Scan for the cell matching the given text and deliver its (X, Y) coordinate at center. 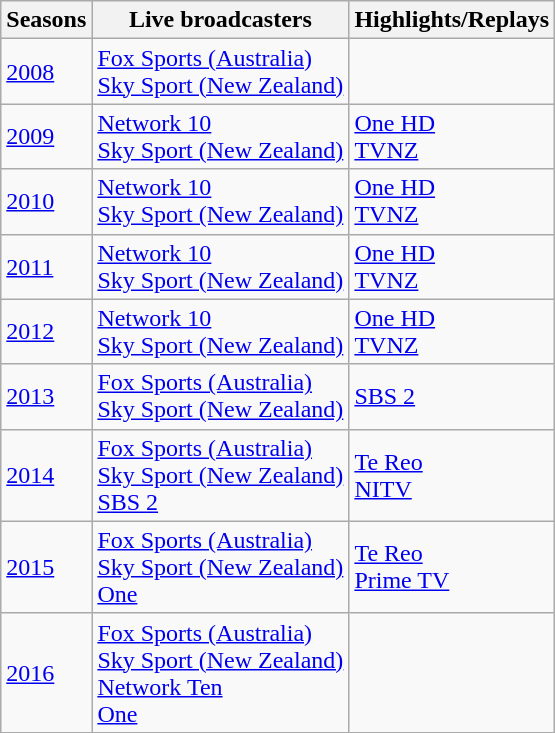
SBS 2 (452, 396)
2009 (46, 136)
2010 (46, 202)
Highlights/Replays (452, 20)
2013 (46, 396)
2015 (46, 567)
Fox Sports (Australia)Sky Sport (New Zealand)SBS 2 (220, 475)
Te ReoNITV (452, 475)
2016 (46, 672)
Live broadcasters (220, 20)
2011 (46, 266)
2008 (46, 72)
Fox Sports (Australia)Sky Sport (New Zealand)Network TenOne (220, 672)
Fox Sports (Australia)Sky Sport (New Zealand)One (220, 567)
Te ReoPrime TV (452, 567)
2012 (46, 332)
Seasons (46, 20)
2014 (46, 475)
